Detect which cell encompasses the target text, then output its [X, Y] center coordinate. 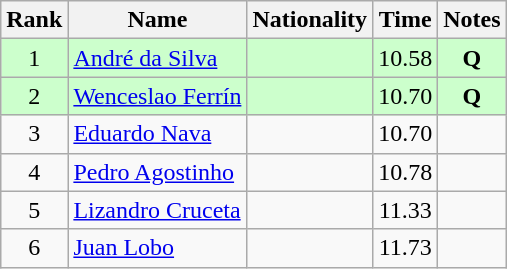
Lizandro Cruceta [158, 210]
Name [158, 20]
3 [34, 134]
Notes [472, 20]
Rank [34, 20]
2 [34, 96]
Time [406, 20]
Eduardo Nava [158, 134]
11.73 [406, 248]
Wenceslao Ferrín [158, 96]
5 [34, 210]
6 [34, 248]
Pedro Agostinho [158, 172]
11.33 [406, 210]
1 [34, 58]
Nationality [310, 20]
Juan Lobo [158, 248]
André da Silva [158, 58]
10.58 [406, 58]
4 [34, 172]
10.78 [406, 172]
